Capture the cell that displays the provided text and extract its (X, Y) central coordinate. 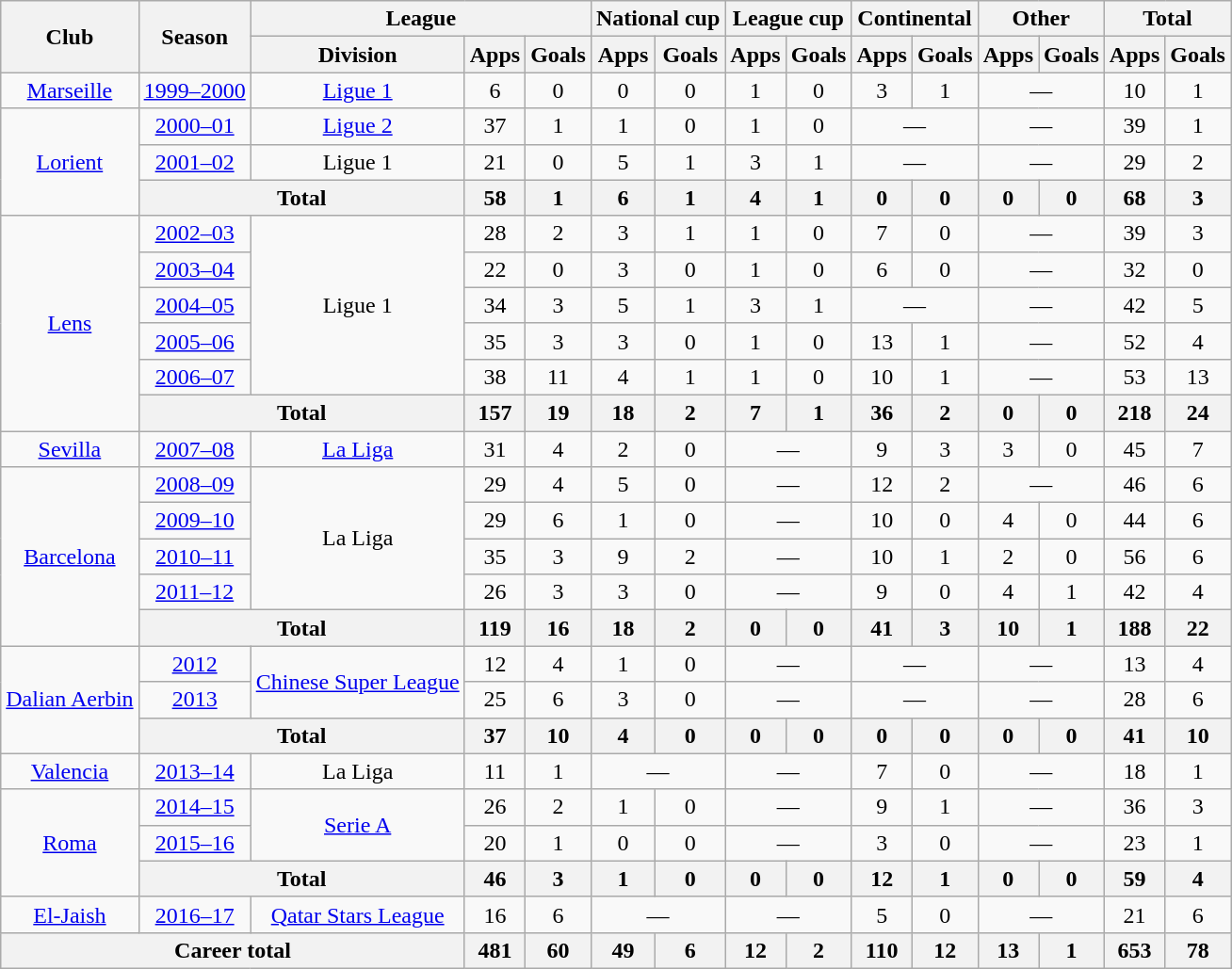
2002–03 (194, 234)
El-Jaish (70, 914)
24 (1198, 412)
2005–06 (194, 341)
Season (194, 37)
32 (1134, 269)
53 (1134, 377)
2006–07 (194, 377)
2001–02 (194, 162)
188 (1134, 628)
49 (623, 950)
2014–15 (194, 807)
56 (1134, 557)
31 (494, 449)
Marseille (70, 90)
Club (70, 37)
2013 (194, 700)
2012 (194, 664)
Career total (233, 950)
58 (494, 198)
Ligue 2 (358, 126)
23 (1134, 843)
Roma (70, 843)
2004–05 (194, 305)
653 (1134, 950)
19 (559, 412)
78 (1198, 950)
20 (494, 843)
Barcelona (70, 557)
Division (358, 55)
2013–14 (194, 771)
59 (1134, 879)
National cup (657, 19)
2003–04 (194, 269)
Valencia (70, 771)
2008–09 (194, 485)
2011–12 (194, 592)
44 (1134, 521)
34 (494, 305)
2010–11 (194, 557)
52 (1134, 341)
218 (1134, 412)
Qatar Stars League (358, 914)
Dalian Aerbin (70, 700)
League (420, 19)
Lorient (70, 162)
2009–10 (194, 521)
Chinese Super League (358, 682)
Sevilla (70, 449)
25 (494, 700)
481 (494, 950)
Continental (915, 19)
68 (1134, 198)
38 (494, 377)
Other (1041, 19)
2015–16 (194, 843)
45 (1134, 449)
60 (559, 950)
2016–17 (194, 914)
League cup (788, 19)
2000–01 (194, 126)
119 (494, 628)
157 (494, 412)
110 (882, 950)
2007–08 (194, 449)
1999–2000 (194, 90)
Lens (70, 323)
Serie A (358, 825)
